Provide the (X, Y) coordinate of the cell's center where the given text is located.  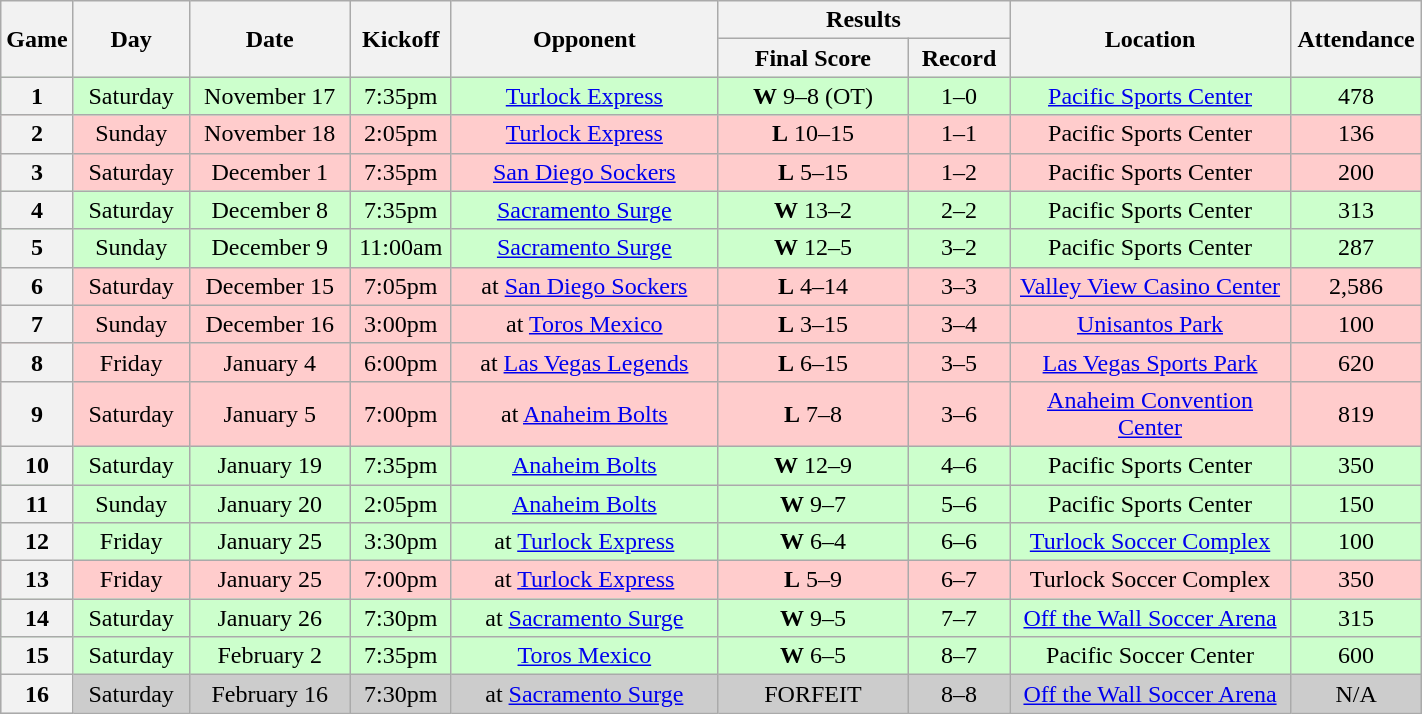
Record (958, 58)
FORFEIT (812, 694)
2 (37, 134)
at San Diego Sockers (584, 286)
4 (37, 210)
Final Score (812, 58)
W 6–4 (812, 542)
5 (37, 248)
W 6–5 (812, 656)
L 5–9 (812, 580)
January 26 (270, 618)
W 13–2 (812, 210)
January 20 (270, 503)
W 12–9 (812, 465)
150 (1356, 503)
16 (37, 694)
15 (37, 656)
November 17 (270, 96)
Anaheim Convention Center (1150, 414)
Pacific Soccer Center (1150, 656)
Date (270, 39)
at Toros Mexico (584, 324)
7 (37, 324)
W 9–8 (OT) (812, 96)
Attendance (1356, 39)
December 1 (270, 172)
14 (37, 618)
December 16 (270, 324)
December 9 (270, 248)
W 12–5 (812, 248)
W 9–7 (812, 503)
November 18 (270, 134)
3–2 (958, 248)
478 (1356, 96)
Toros Mexico (584, 656)
7:05pm (400, 286)
11:00am (400, 248)
February 2 (270, 656)
600 (1356, 656)
9 (37, 414)
December 8 (270, 210)
N/A (1356, 694)
L 6–15 (812, 362)
1 (37, 96)
3–6 (958, 414)
313 (1356, 210)
3–3 (958, 286)
L 4–14 (812, 286)
Valley View Casino Center (1150, 286)
10 (37, 465)
February 16 (270, 694)
315 (1356, 618)
1–2 (958, 172)
5–6 (958, 503)
819 (1356, 414)
4–6 (958, 465)
8–8 (958, 694)
6–7 (958, 580)
Day (131, 39)
287 (1356, 248)
8–7 (958, 656)
13 (37, 580)
January 19 (270, 465)
L 7–8 (812, 414)
3:00pm (400, 324)
3–4 (958, 324)
Location (1150, 39)
3 (37, 172)
Results (863, 20)
6 (37, 286)
1–1 (958, 134)
Kickoff (400, 39)
W 9–5 (812, 618)
Game (37, 39)
Las Vegas Sports Park (1150, 362)
11 (37, 503)
8 (37, 362)
2,586 (1356, 286)
January 5 (270, 414)
6:00pm (400, 362)
L 3–15 (812, 324)
Opponent (584, 39)
December 15 (270, 286)
620 (1356, 362)
at Las Vegas Legends (584, 362)
Unisantos Park (1150, 324)
200 (1356, 172)
L 5–15 (812, 172)
January 4 (270, 362)
L 10–15 (812, 134)
7–7 (958, 618)
3:30pm (400, 542)
12 (37, 542)
136 (1356, 134)
3–5 (958, 362)
6–6 (958, 542)
1–0 (958, 96)
San Diego Sockers (584, 172)
at Anaheim Bolts (584, 414)
2–2 (958, 210)
